Determine the (X, Y) coordinate at the center of the cell enclosing the given text.  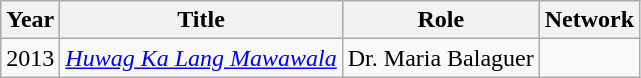
Role (440, 20)
Title (201, 20)
2013 (30, 58)
Year (30, 20)
Network (589, 20)
Huwag Ka Lang Mawawala (201, 58)
Dr. Maria Balaguer (440, 58)
